Capture the cell that displays the provided text and extract its [X, Y] central coordinate. 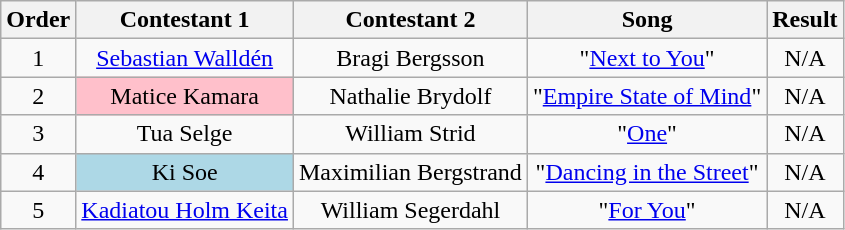
Maximilian Bergstrand [410, 172]
Contestant 2 [410, 20]
Contestant 1 [185, 20]
William Strid [410, 134]
"Empire State of Mind" [646, 96]
"Dancing in the Street" [646, 172]
"For You" [646, 210]
Sebastian Walldén [185, 58]
Nathalie Brydolf [410, 96]
"One" [646, 134]
Ki Soe [185, 172]
Tua Selge [185, 134]
Matice Kamara [185, 96]
4 [38, 172]
"Next to You" [646, 58]
Result [805, 20]
2 [38, 96]
Order [38, 20]
3 [38, 134]
Song [646, 20]
William Segerdahl [410, 210]
5 [38, 210]
Bragi Bergsson [410, 58]
1 [38, 58]
Kadiatou Holm Keita [185, 210]
